For the text-containing cell, return its midpoint in [X, Y] coordinate format. 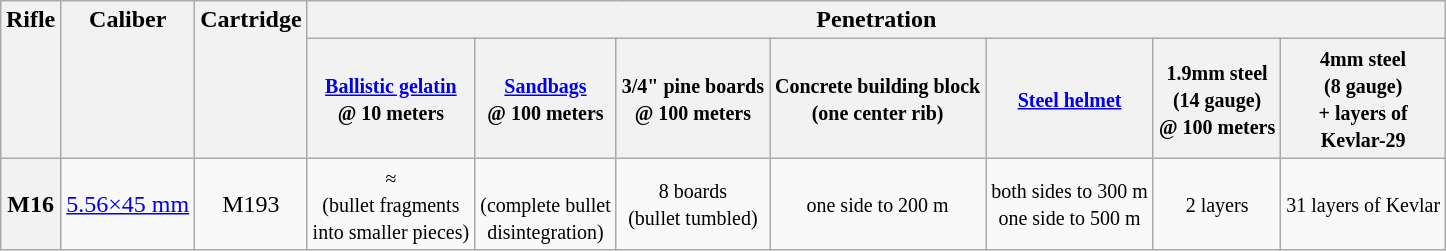
Ballistic gelatin @ 10 meters [391, 98]
31 layers of Kevlar [1364, 204]
(complete bullet disintegration) [546, 204]
≈ (bullet fragments into smaller pieces) [391, 204]
2 layers [1216, 204]
Cartridge [251, 80]
M193 [251, 204]
one side to 200 m [878, 204]
Sandbags @ 100 meters [546, 98]
3/4" pine boards @ 100 meters [692, 98]
Caliber [128, 80]
Steel helmet [1070, 98]
both sides to 300 m one side to 500 m [1070, 204]
Concrete building block (one center rib) [878, 98]
8 boards (bullet tumbled) [692, 204]
M16 [30, 204]
Penetration [876, 20]
1.9mm steel (14 gauge) @ 100 meters [1216, 98]
5.56×45 mm [128, 204]
Rifle [30, 80]
4mm steel (8 gauge) + layers of Kevlar-29 [1364, 98]
